Capture the cell that displays the provided text and extract its [x, y] central coordinate. 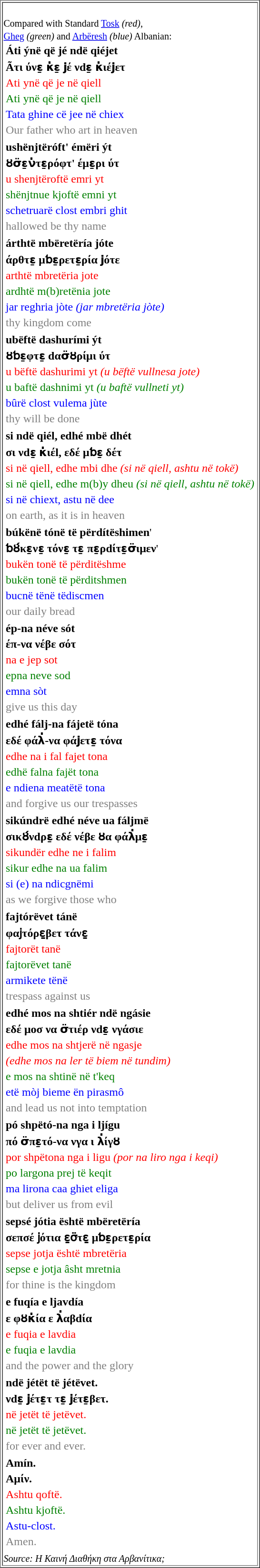
arthtë mbretëria jote [85, 275]
ƅȣ́κε̱νε̱ τόνε̱ τε̱ πε̱ρdίτε̱σ̈ιμεν' [82, 548]
jar reghria jòte (jar mbretëria jòte) [85, 307]
bucnë tënë tëdiscmen [82, 596]
ardhtë m(b)retënia jote [85, 291]
sepse jotja është mbretëria [78, 1253]
edhe mos na shtjerë në ngasje [88, 1045]
ȣƅε̱φτε̱ dασ̈ȣρίμι ύτ [102, 356]
pó shpëtó-na nga i ljígu [111, 1125]
άρθτε̱ μƅε̱ρετε̱ρία ϳότε [85, 260]
for ever and ever. [57, 1446]
u shenjtëroftë emri yt [66, 179]
Αμίν. [35, 1479]
epna neve sod [41, 676]
Áti ýnë që jé ndë qiéjet [71, 51]
si në chiext, astu në dee [130, 499]
ushënjtëróft' émëri ýt [66, 147]
thy kingdom come [85, 322]
po largona prej të keqit [111, 1173]
por shpëtona nga i ligu (por na liro nga i keqi) [111, 1157]
sikúndrë edhé néve ua fáljmë [77, 820]
ép-na néve sót [41, 628]
si ndë qiél, edhé mbë dhét [130, 436]
sikundër edhe ne i falim [77, 853]
our daily bread [82, 611]
νdε̱ ϳέτε̱τ τε̱ ϳέτε̱βετ. [57, 1399]
ma lirona caa ghiet eliga [111, 1188]
and lead us not into temptation [88, 1108]
but deliver us from evil [111, 1204]
(edhe mos na ler të biem në tundim) [88, 1061]
for thine is the kingdom [78, 1285]
έπ-να νέβε σότ [41, 644]
on earth, as it is in heaven [130, 515]
ndë jétët të jétëvet. [57, 1383]
Tata ghine cë jee në chiex [71, 114]
Our father who art in heaven [71, 130]
σι νdε̱ κ̇ιέl, εδέ μƅε̱ δέτ [130, 452]
ubëftë dashurími ýt [102, 340]
sepse e jotja âsht mretnia [78, 1269]
φαϳτόρε̱βετ τάνε̱ [48, 933]
bûrë clost vulema jùte [102, 403]
bukën tonë të përditshmen [82, 580]
schetruarë clost embri ghit [66, 211]
ȣσ̈ε̱ν̇τε̱ρόφτ' έμε̱ρι ύτ [66, 163]
fajtorëvet tanë [48, 964]
armikete tënë [48, 980]
árthtë mbëretëría jóte [85, 243]
edhë falna fajët tona [71, 772]
bukën tonë të përditëshme [82, 565]
hallowed be thy name [66, 226]
emna sòt [41, 691]
e mos na shtinë në t'keq [88, 1076]
ε φȣκ̇ία ε λ̇αβdία [70, 1318]
edhé mos na shtiér ndë ngásie [88, 1013]
si në qiell, edhe mbi dhe (si në qiell, ashtu në tokë) [130, 468]
πό σ̈πε̱τό-να νγα ι λ̇ίγȣ [111, 1141]
sikur edhe na ua falim [77, 868]
Ashtu qoftë. [35, 1495]
thy will be done [102, 419]
e ndiena meatëtë tona [71, 788]
εδέ μοσ να σ̈τιέρ νdε̱ νγάσιε [88, 1029]
σεπσέ ϳότια ε̱σ̈τε̱ μƅε̱ρετε̱ρία [78, 1237]
Amen. [35, 1541]
u bëftë dashurimi yt (u bëftë vullnesa jote) [102, 371]
edhe na i fal fajet tona [71, 756]
etë mòj bieme ën pirasmô [88, 1092]
na e jep sot [41, 660]
fajtórëvet tánë [48, 916]
give us this day [41, 707]
si në qiell, edhe m(b)y dheu (si në qiell, ashtu në tokë) [130, 484]
σικȣ́νdρε̱ εδέ νέβε ȣα φάλ̇με̱ [77, 837]
fajtorët tanë [48, 949]
as we forgive those who [77, 899]
Amín. [35, 1463]
and the power and the glory [70, 1365]
Astu-clost. [35, 1526]
shënjtnue kjoftë emni yt [66, 195]
εδέ φάλ̇-να φάϳετε̱ τόνα [71, 740]
trespass against us [48, 996]
and forgive us our trespasses [71, 803]
e fuqía e ljavdía [70, 1302]
Ãτι ύνε̱ κ̇ε̱ ϳέ νdε̱ κ̇ιέϳετ [71, 67]
búkënë tónë të përdítëshimen' [82, 532]
edhé fálj-na fájetë tóna [71, 724]
Ashtu kjoftë. [35, 1510]
si (e) na ndicgnëmi [77, 884]
u baftë dashnimi yt (u baftë vullneti yt) [102, 388]
sepsé jótia është mbëretëría [78, 1221]
